Identify which cell holds the provided text, then report its (X, Y) central coordinate. 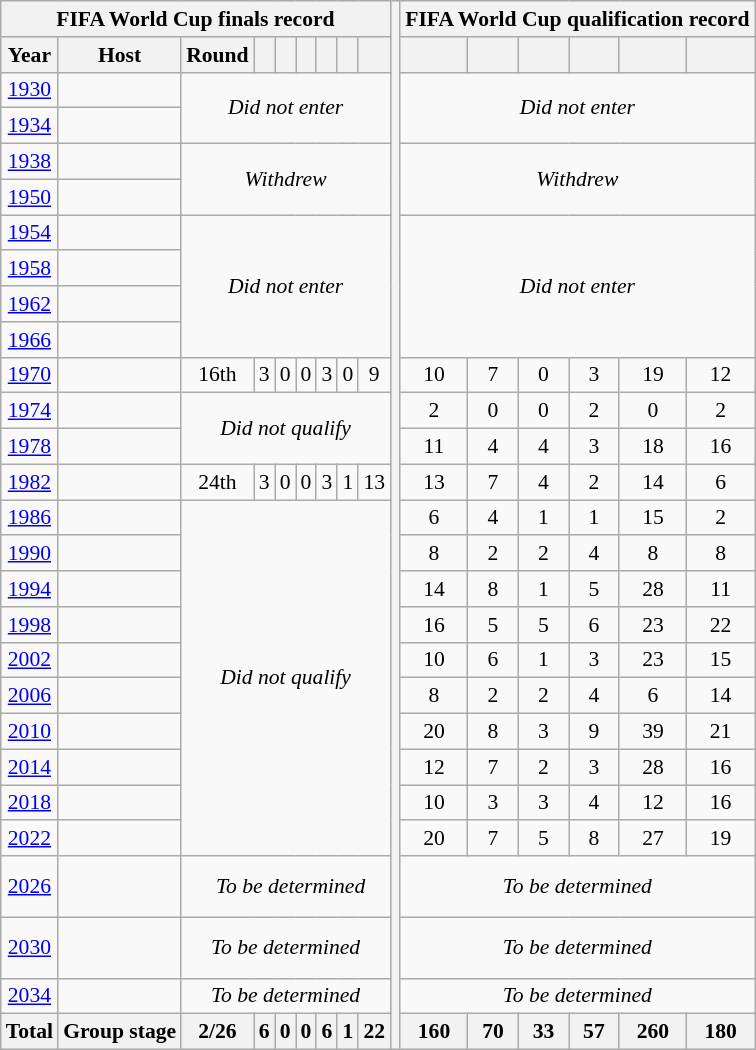
Year (30, 55)
18 (653, 447)
2030 (30, 948)
2014 (30, 767)
2010 (30, 732)
1990 (30, 554)
Total (30, 1032)
16th (218, 375)
2022 (30, 839)
1982 (30, 482)
57 (594, 1032)
Round (218, 55)
180 (721, 1032)
24th (218, 482)
1958 (30, 269)
Group stage (120, 1032)
1974 (30, 411)
2034 (30, 996)
2002 (30, 660)
FIFA World Cup finals record (196, 19)
260 (653, 1032)
160 (434, 1032)
1994 (30, 589)
Host (120, 55)
1970 (30, 375)
FIFA World Cup qualification record (577, 19)
2018 (30, 803)
1938 (30, 162)
1966 (30, 340)
1962 (30, 304)
1950 (30, 197)
70 (493, 1032)
27 (653, 839)
1954 (30, 233)
1986 (30, 518)
2/26 (218, 1032)
39 (653, 732)
1978 (30, 447)
2026 (30, 886)
2006 (30, 696)
1998 (30, 625)
1930 (30, 90)
33 (543, 1032)
21 (721, 732)
1934 (30, 126)
